Pinpoint the cell where the given text exists, returning its (x, y) midpoint coordinate. 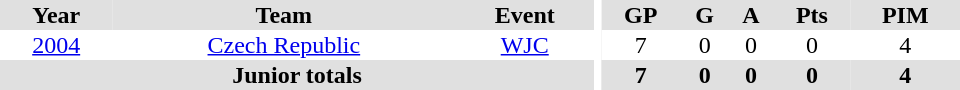
WJC (524, 45)
PIM (905, 15)
GP (641, 15)
Junior totals (297, 75)
Czech Republic (284, 45)
A (752, 15)
G (705, 15)
Year (56, 15)
Team (284, 15)
Event (524, 15)
Pts (812, 15)
2004 (56, 45)
